For the text-containing cell, return its midpoint in [X, Y] coordinate format. 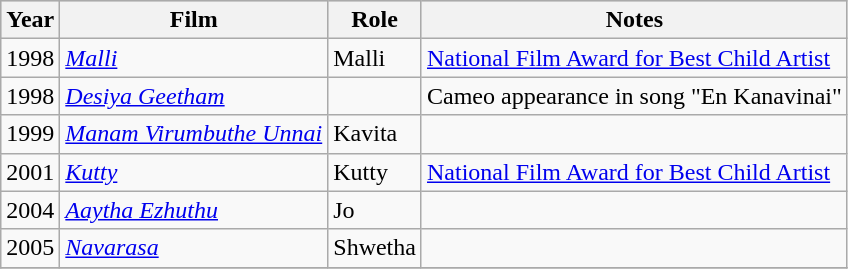
Navarasa [194, 248]
Aaytha Ezhuthu [194, 210]
Cameo appearance in song "En Kanavinai" [634, 96]
Jo [375, 210]
1999 [30, 134]
Shwetha [375, 248]
2001 [30, 172]
Film [194, 20]
Kavita [375, 134]
Notes [634, 20]
2004 [30, 210]
Manam Virumbuthe Unnai [194, 134]
Year [30, 20]
Desiya Geetham [194, 96]
2005 [30, 248]
Role [375, 20]
